Return (X, Y) of the center of cell containing provided text 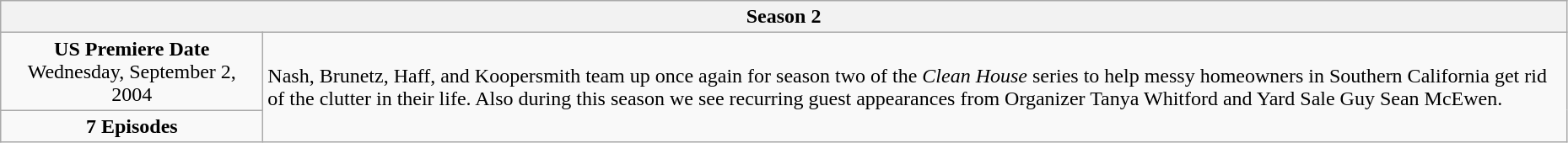
Season 2 (784, 17)
US Premiere DateWednesday, September 2, 2004 (132, 71)
7 Episodes (132, 126)
